Scan for the cell matching the given text and deliver its (X, Y) coordinate at center. 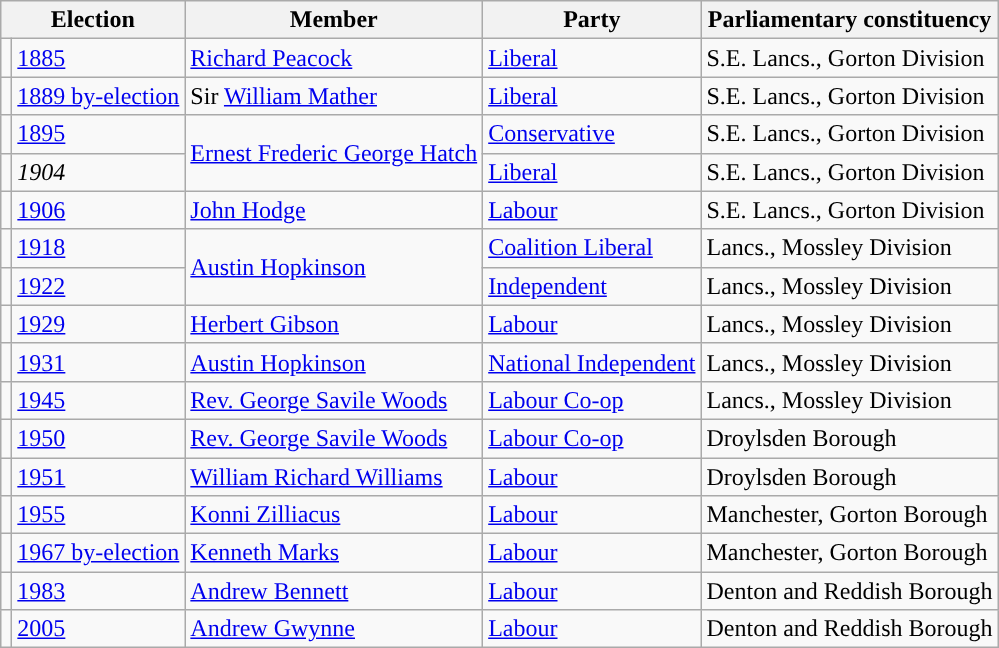
Coalition Liberal (592, 248)
1929 (98, 324)
1955 (98, 515)
Conservative (592, 134)
National Independent (592, 362)
1950 (98, 438)
1885 (98, 58)
William Richard Williams (334, 477)
Kenneth Marks (334, 553)
Andrew Bennett (334, 591)
Election (93, 20)
1951 (98, 477)
1931 (98, 362)
1904 (98, 172)
1906 (98, 210)
Member (334, 20)
Party (592, 20)
1922 (98, 286)
John Hodge (334, 210)
1895 (98, 134)
1945 (98, 400)
Ernest Frederic George Hatch (334, 153)
1983 (98, 591)
Andrew Gwynne (334, 629)
Sir William Mather (334, 96)
1918 (98, 248)
1889 by-election (98, 96)
Konni Zilliacus (334, 515)
Independent (592, 286)
1967 by-election (98, 553)
Parliamentary constituency (850, 20)
Richard Peacock (334, 58)
2005 (98, 629)
Herbert Gibson (334, 324)
